Pinpoint the cell where the given text exists, returning its [x, y] midpoint coordinate. 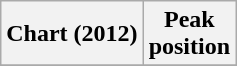
Chart (2012) [72, 34]
Peakposition [189, 34]
